From the cell containing the given text, extract its center point as (x, y) coordinate. 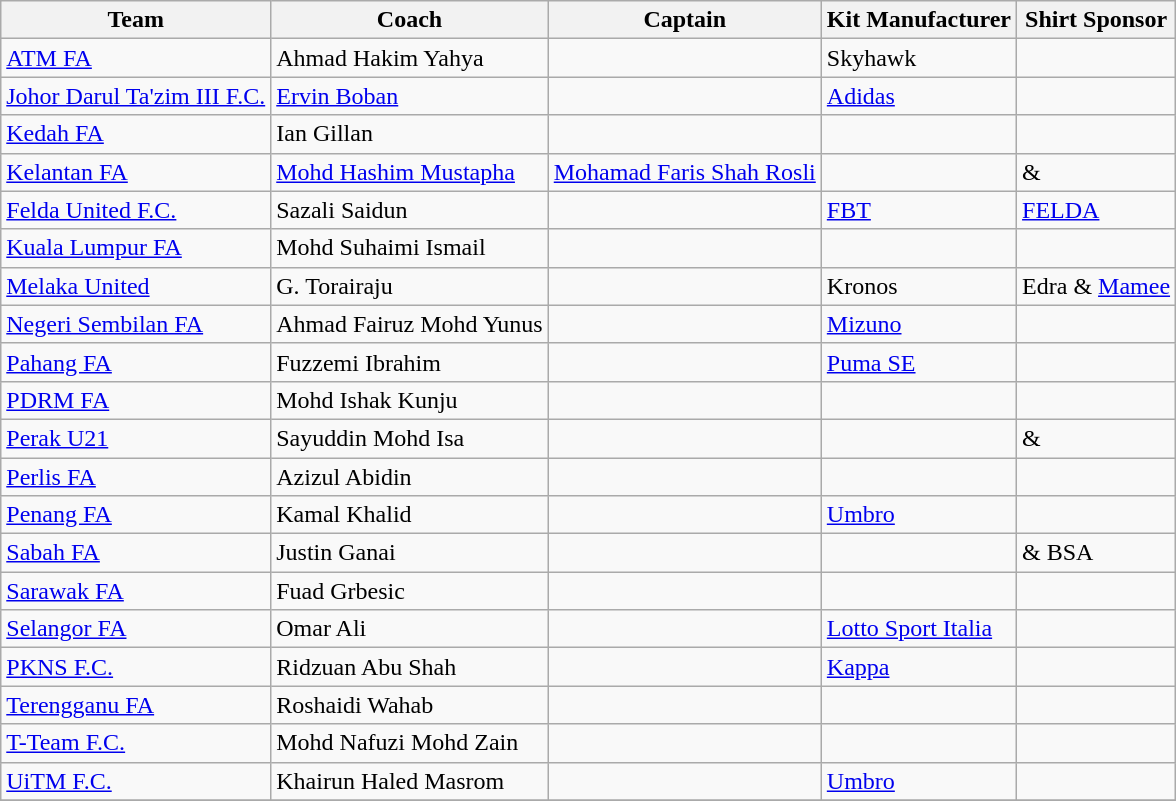
Perak U21 (136, 438)
Pahang FA (136, 362)
Adidas (918, 96)
Fuad Grbesic (410, 591)
Mohamad Faris Shah Rosli (684, 172)
Kuala Lumpur FA (136, 248)
Azizul Abidin (410, 477)
Kelantan FA (136, 172)
Mohd Nafuzi Mohd Zain (410, 743)
Ervin Boban (410, 96)
FELDA (1096, 210)
PDRM FA (136, 400)
Mizuno (918, 324)
G. Torairaju (410, 286)
Coach (410, 20)
Kamal Khalid (410, 515)
& BSA (1096, 553)
Kronos (918, 286)
Team (136, 20)
Skyhawk (918, 58)
Fuzzemi Ibrahim (410, 362)
Sabah FA (136, 553)
UiTM F.C. (136, 781)
Ridzuan Abu Shah (410, 667)
Kappa (918, 667)
Negeri Sembilan FA (136, 324)
Penang FA (136, 515)
Mohd Suhaimi Ismail (410, 248)
Ahmad Fairuz Mohd Yunus (410, 324)
Felda United F.C. (136, 210)
ATM FA (136, 58)
Kit Manufacturer (918, 20)
Shirt Sponsor (1096, 20)
Edra & Mamee (1096, 286)
Puma SE (918, 362)
Sazali Saidun (410, 210)
Captain (684, 20)
Khairun Haled Masrom (410, 781)
Omar Ali (410, 629)
Kedah FA (136, 134)
Roshaidi Wahab (410, 705)
Melaka United (136, 286)
T-Team F.C. (136, 743)
Selangor FA (136, 629)
Sayuddin Mohd Isa (410, 438)
Sarawak FA (136, 591)
Justin Ganai (410, 553)
Lotto Sport Italia (918, 629)
PKNS F.C. (136, 667)
Perlis FA (136, 477)
Mohd Hashim Mustapha (410, 172)
FBT (918, 210)
Mohd Ishak Kunju (410, 400)
Terengganu FA (136, 705)
Ahmad Hakim Yahya (410, 58)
Johor Darul Ta'zim III F.C. (136, 96)
Ian Gillan (410, 134)
